Capture the cell that displays the provided text and extract its [X, Y] central coordinate. 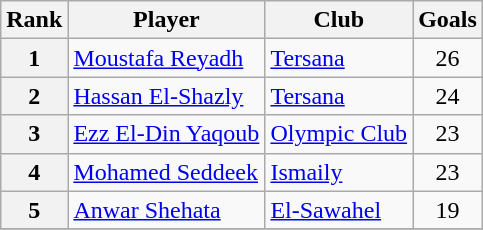
Olympic Club [339, 134]
Rank [34, 20]
Anwar Shehata [166, 210]
3 [34, 134]
Hassan El-Shazly [166, 96]
Moustafa Reyadh [166, 58]
26 [448, 58]
Club [339, 20]
Ismaily [339, 172]
2 [34, 96]
Ezz El-Din Yaqoub [166, 134]
24 [448, 96]
1 [34, 58]
5 [34, 210]
El-Sawahel [339, 210]
Player [166, 20]
Mohamed Seddeek [166, 172]
4 [34, 172]
19 [448, 210]
Goals [448, 20]
